Provide the [x, y] coordinate of the cell's center where the given text is located.  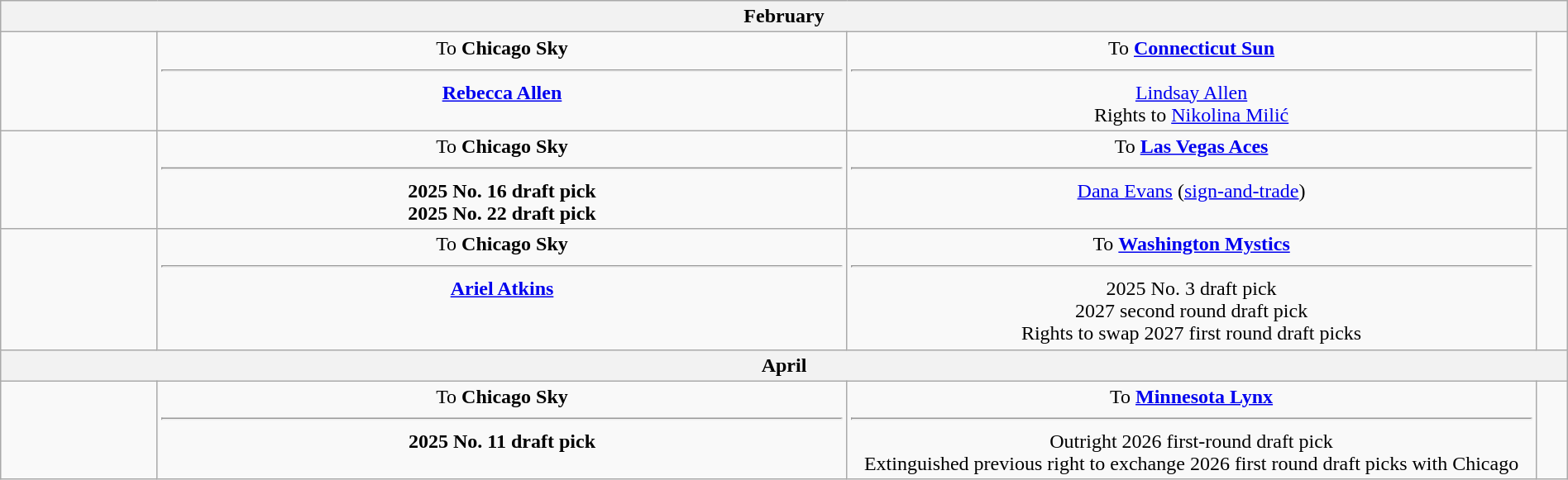
April [784, 365]
To Washington Mystics2025 No. 3 draft pick2027 second round draft pickRights to swap 2027 first round draft picks [1192, 289]
To Connecticut SunLindsay AllenRights to Nikolina Milić [1192, 81]
To Chicago SkyRebecca Allen [502, 81]
February [784, 17]
To Chicago Sky2025 No. 11 draft pick [502, 430]
To Chicago Sky2025 No. 16 draft pick2025 No. 22 draft pick [502, 180]
To Minnesota LynxOutright 2026 first-round draft pickExtinguished previous right to exchange 2026 first round draft picks with Chicago [1192, 430]
To Las Vegas AcesDana Evans (sign-and-trade) [1192, 180]
To Chicago SkyAriel Atkins [502, 289]
